Output the [x, y] coordinate of the center of the cell containing the given text.  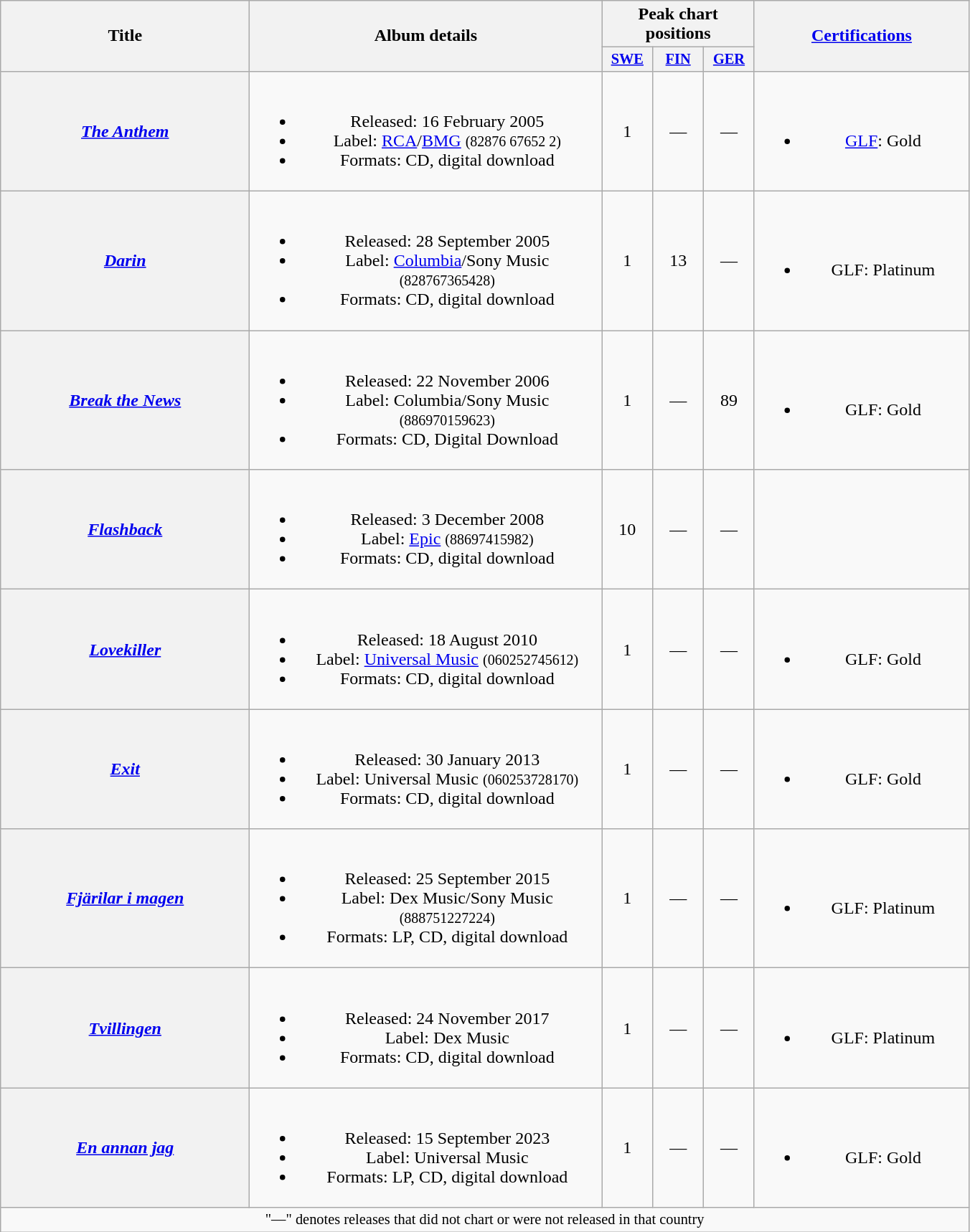
Certifications [861, 36]
Released: 28 September 2005Label: Columbia/Sony Music (828767365428)Formats: CD, digital download [426, 261]
Darin [125, 261]
Peak chart positions [679, 24]
Exit [125, 769]
Released: 18 August 2010Label: Universal Music (060252745612)Formats: CD, digital download [426, 650]
Break the News [125, 400]
Fjärilar i magen [125, 899]
En annan jag [125, 1147]
FIN [679, 60]
10 [627, 529]
Flashback [125, 529]
Title [125, 36]
GER [729, 60]
Released: 15 September 2023Label: Universal MusicFormats: LP, CD, digital download [426, 1147]
89 [729, 400]
Released: 3 December 2008Label: Epic (88697415982)Formats: CD, digital download [426, 529]
13 [679, 261]
Released: 16 February 2005Label: RCA/BMG (82876 67652 2)Formats: CD, digital download [426, 131]
Released: 25 September 2015Label: Dex Music/Sony Music (888751227224)Formats: LP, CD, digital download [426, 899]
Released: 30 January 2013Label: Universal Music (060253728170)Formats: CD, digital download [426, 769]
The Anthem [125, 131]
Released: 24 November 2017Label: Dex MusicFormats: CD, digital download [426, 1028]
"—" denotes releases that did not chart or were not released in that country [485, 1220]
Lovekiller [125, 650]
Album details [426, 36]
SWE [627, 60]
Tvillingen [125, 1028]
Released: 22 November 2006Label: Columbia/Sony Music (886970159623)Formats: CD, Digital Download [426, 400]
